Provide the (X, Y) coordinate of the cell's center where the given text is located.  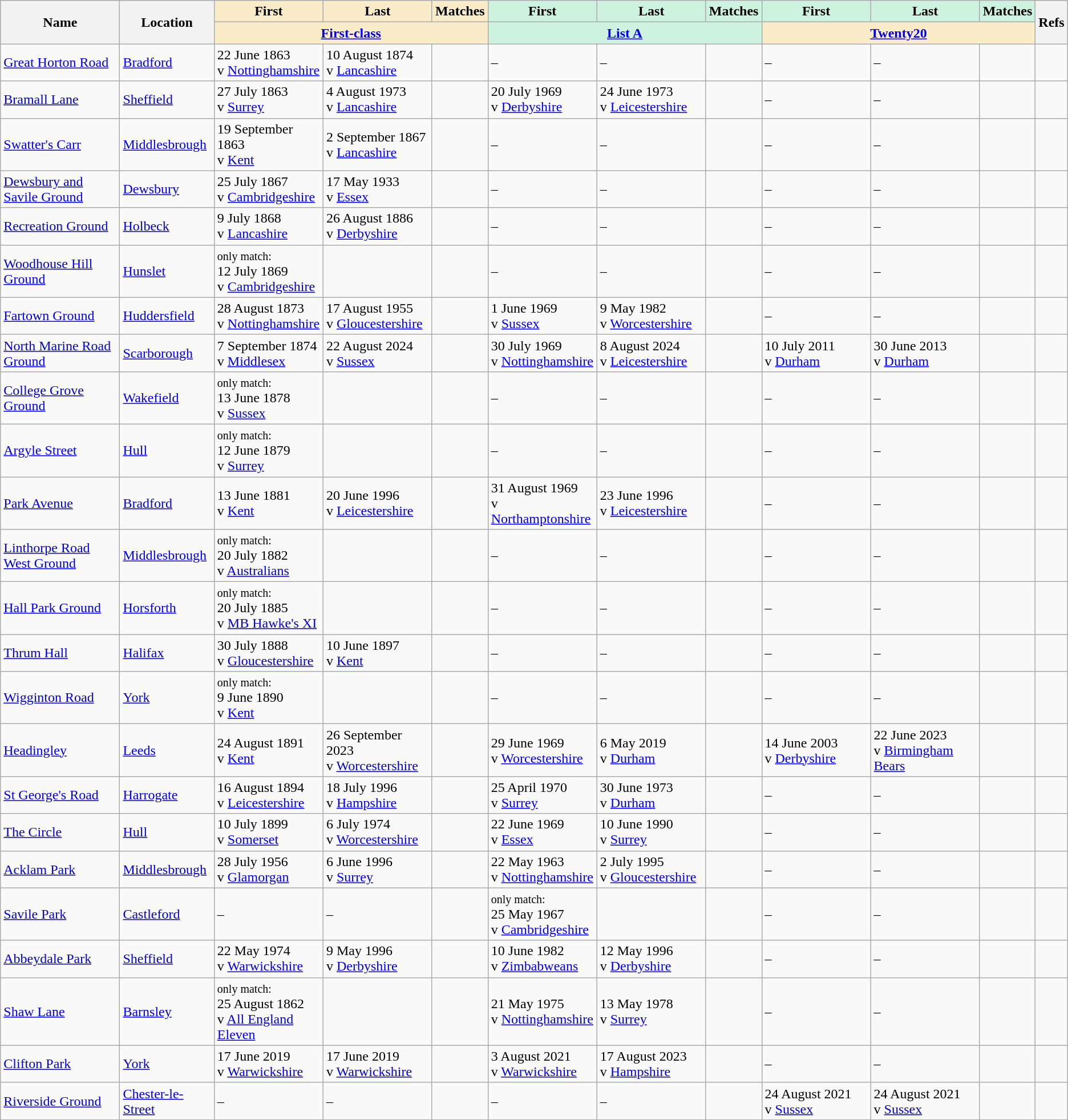
6 July 1974v Worcestershire (378, 832)
only match:25 August 1862v All England Eleven (268, 1011)
9 May 1996v Derbyshire (378, 959)
14 June 2003v Derbyshire (816, 750)
Great Horton Road (60, 63)
17 June 2019v Warwickshire (268, 1064)
Barnsley (167, 1011)
6 June 1996v Surrey (378, 870)
1 June 1969v Sussex (542, 316)
Huddersfield (167, 316)
18 July 1996v Hampshire (378, 795)
First-class (351, 33)
Argyle Street (60, 450)
Dewsbury and Savile Ground (60, 189)
25 July 1867v Cambridgeshire (268, 189)
only match:13 June 1878v Sussex (268, 398)
16 August 1894v Leicestershire (268, 795)
Hall Park Ground (60, 608)
Scarborough (167, 353)
Shaw Lane (60, 1011)
Recreation Ground (60, 226)
Fartown Ground (60, 316)
27 July 1863v Surrey (268, 99)
Park Avenue (60, 503)
4 August 1973v Lancashire (378, 99)
17 August 2023v Hampshire (652, 1064)
Savile Park (60, 914)
17 June 2019 v Warwickshire (378, 1064)
22 June 1969v Essex (542, 832)
Chester-le-Street (167, 1101)
9 July 1868v Lancashire (268, 226)
Bramall Lane (60, 99)
Castleford (167, 914)
Location (167, 22)
Wakefield (167, 398)
Woodhouse Hill Ground (60, 271)
Refs (1051, 22)
22 May 1963v Nottinghamshire (542, 870)
Linthorpe Road West Ground (60, 556)
20 June 1996v Leicestershire (378, 503)
30 June 2013v Durham (925, 353)
10 July 1899v Somerset (268, 832)
30 July 1888v Gloucestershire (268, 653)
only match:9 June 1890v Kent (268, 698)
Thrum Hall (60, 653)
17 May 1933v Essex (378, 189)
only match:12 June 1879v Surrey (268, 450)
Clifton Park (60, 1064)
Wigginton Road (60, 698)
21 May 1975v Nottinghamshire (542, 1011)
St George's Road (60, 795)
2 September 1867v Lancashire (378, 144)
29 June 1969v Worcestershire (542, 750)
only match:25 May 1967v Cambridgeshire (542, 914)
7 September 1874v Middlesex (268, 353)
22 June 1863v Nottinghamshire (268, 63)
10 June 1897v Kent (378, 653)
28 August 1873v Nottinghamshire (268, 316)
10 August 1874v Lancashire (378, 63)
Harrogate (167, 795)
only match:12 July 1869v Cambridgeshire (268, 271)
31 August 1969v Northamptonshire (542, 503)
only match:20 July 1882v Australians (268, 556)
3 August 2021v Warwickshire (542, 1064)
22 May 1974v Warwickshire (268, 959)
12 May 1996v Derbyshire (652, 959)
Riverside Ground (60, 1101)
30 July 1969v Nottinghamshire (542, 353)
Abbeydale Park (60, 959)
only match:20 July 1885v MB Hawke's XI (268, 608)
Holbeck (167, 226)
The Circle (60, 832)
13 May 1978v Surrey (652, 1011)
List A (625, 33)
Dewsbury (167, 189)
Name (60, 22)
Hunslet (167, 271)
Acklam Park (60, 870)
10 July 2011v Durham (816, 353)
24 June 1973v Leicestershire (652, 99)
20 July 1969v Derbyshire (542, 99)
9 May 1982v Worcestershire (652, 316)
6 May 2019v Durham (652, 750)
28 July 1956v Glamorgan (268, 870)
Swatter's Carr (60, 144)
Twenty20 (899, 33)
23 June 1996v Leicestershire (652, 503)
8 August 2024v Leicestershire (652, 353)
19 September 1863v Kent (268, 144)
30 June 1973v Durham (652, 795)
26 September 2023v Worcestershire (378, 750)
Halifax (167, 653)
24 August 1891v Kent (268, 750)
22 June 2023v Birmingham Bears (925, 750)
26 August 1886v Derbyshire (378, 226)
10 June 1982v Zimbabweans (542, 959)
North Marine Road Ground (60, 353)
17 August 1955v Gloucestershire (378, 316)
10 June 1990v Surrey (652, 832)
2 July 1995v Gloucestershire (652, 870)
Leeds (167, 750)
College Grove Ground (60, 398)
25 April 1970v Surrey (542, 795)
13 June 1881v Kent (268, 503)
Horsforth (167, 608)
22 August 2024v Sussex (378, 353)
Headingley (60, 750)
